Determine the (X, Y) coordinate at the center of the cell enclosing the given text.  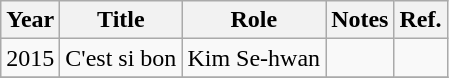
Year (30, 20)
Role (254, 20)
2015 (30, 58)
Ref. (420, 20)
Kim Se-hwan (254, 58)
C'est si bon (121, 58)
Notes (360, 20)
Title (121, 20)
